Locate the cell with the specified text and output its (X, Y) center coordinate. 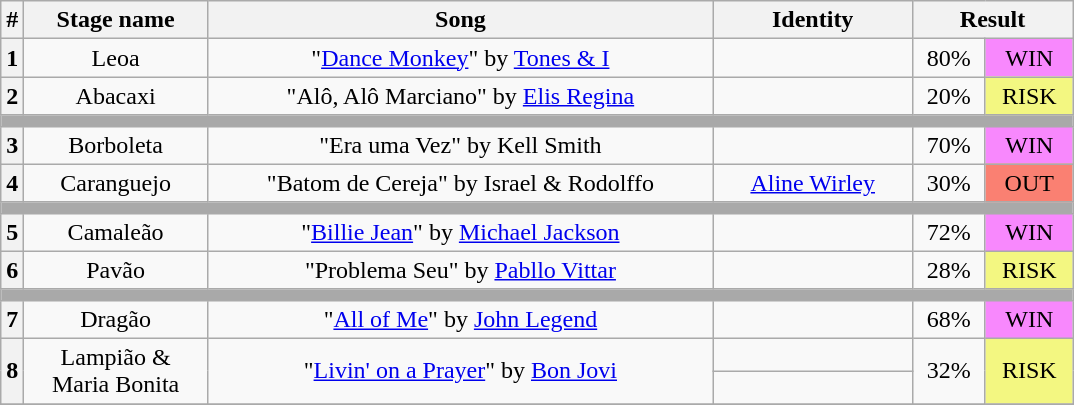
6 (12, 270)
Lampião & Maria Bonita (116, 370)
Pavão (116, 270)
32% (948, 370)
Identity (812, 20)
Song (460, 20)
# (12, 20)
"Livin' on a Prayer" by Bon Jovi (460, 370)
68% (948, 319)
OUT (1029, 183)
"Billie Jean" by Michael Jackson (460, 232)
7 (12, 319)
Borboleta (116, 145)
Camaleão (116, 232)
2 (12, 96)
Abacaxi (116, 96)
28% (948, 270)
30% (948, 183)
8 (12, 370)
72% (948, 232)
"Batom de Cereja" by Israel & Rodolffo (460, 183)
"Alô, Alô Marciano" by Elis Regina (460, 96)
"All of Me" by John Legend (460, 319)
80% (948, 58)
3 (12, 145)
Result (992, 20)
5 (12, 232)
Aline Wirley (812, 183)
Caranguejo (116, 183)
4 (12, 183)
Leoa (116, 58)
"Era uma Vez" by Kell Smith (460, 145)
1 (12, 58)
"Dance Monkey" by Tones & I (460, 58)
"Problema Seu" by Pabllo Vittar (460, 270)
Stage name (116, 20)
Dragão (116, 319)
20% (948, 96)
70% (948, 145)
